For the text-containing cell, return its midpoint in [X, Y] coordinate format. 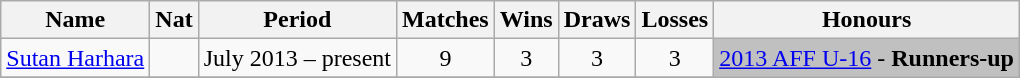
Matches [446, 20]
Honours [867, 20]
Name [76, 20]
Period [297, 20]
July 2013 – present [297, 58]
Nat [174, 20]
Wins [526, 20]
Draws [597, 20]
2013 AFF U-16 - Runners-up [867, 58]
Sutan Harhara [76, 58]
Losses [675, 20]
9 [446, 58]
